Return the [X, Y] coordinate for the center point of the cell that contains the specified text.  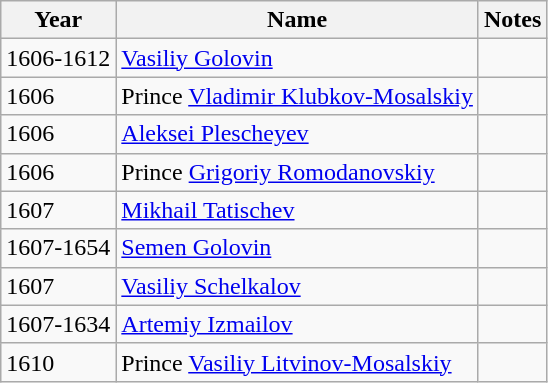
1606-1612 [58, 58]
Vasiliy Schelkalov [298, 286]
Name [298, 20]
Prince Vasiliy Litvinov-Mosalskiy [298, 362]
Artemiy Izmailov [298, 324]
Year [58, 20]
1607-1634 [58, 324]
Prince Grigoriy Romodanovskiy [298, 172]
1607-1654 [58, 248]
Semen Golovin [298, 248]
Prince Vladimir Klubkov-Mosalskiy [298, 96]
Mikhail Tatischev [298, 210]
Aleksei Plescheyev [298, 134]
Notes [512, 20]
Vasiliy Golovin [298, 58]
1610 [58, 362]
